Output the [x, y] coordinate of the center of the cell containing the given text.  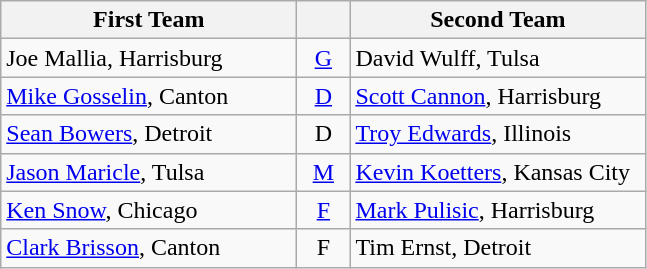
Second Team [498, 20]
Tim Ernst, Detroit [498, 248]
Clark Brisson, Canton [149, 248]
Kevin Koetters, Kansas City [498, 172]
Mark Pulisic, Harrisburg [498, 210]
First Team [149, 20]
Scott Cannon, Harrisburg [498, 96]
M [324, 172]
G [324, 58]
Sean Bowers, Detroit [149, 134]
David Wulff, Tulsa [498, 58]
Jason Maricle, Tulsa [149, 172]
Joe Mallia, Harrisburg [149, 58]
Mike Gosselin, Canton [149, 96]
Troy Edwards, Illinois [498, 134]
Ken Snow, Chicago [149, 210]
